Return the [X, Y] coordinate for the center point of the cell that contains the specified text.  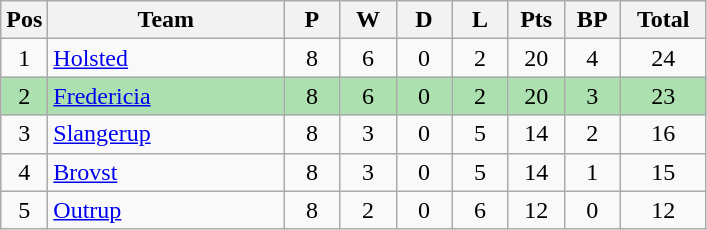
Fredericia [166, 96]
BP [592, 20]
D [424, 20]
15 [663, 172]
16 [663, 134]
Team [166, 20]
W [368, 20]
P [312, 20]
23 [663, 96]
Pos [24, 20]
L [480, 20]
Outrup [166, 210]
24 [663, 58]
Pts [536, 20]
Total [663, 20]
Brovst [166, 172]
Slangerup [166, 134]
Holsted [166, 58]
